Pinpoint the cell where the given text exists, returning its [x, y] midpoint coordinate. 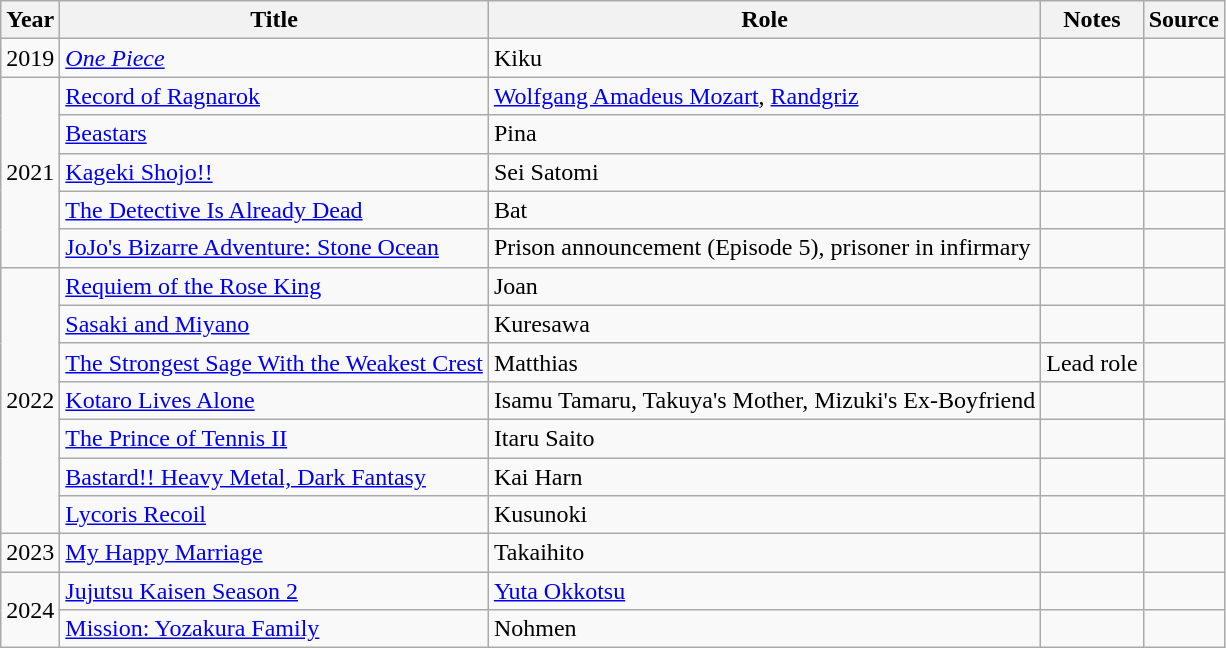
Nohmen [764, 629]
Kageki Shojo!! [274, 172]
Title [274, 20]
Kuresawa [764, 324]
2021 [30, 172]
Matthias [764, 362]
Notes [1092, 20]
2024 [30, 610]
Beastars [274, 134]
Isamu Tamaru, Takuya's Mother, Mizuki's Ex-Boyfriend [764, 400]
Lycoris Recoil [274, 515]
Record of Ragnarok [274, 96]
The Prince of Tennis II [274, 438]
Kotaro Lives Alone [274, 400]
Kusunoki [764, 515]
2023 [30, 553]
Pina [764, 134]
One Piece [274, 58]
Role [764, 20]
Sei Satomi [764, 172]
Kiku [764, 58]
My Happy Marriage [274, 553]
Year [30, 20]
The Detective Is Already Dead [274, 210]
Bat [764, 210]
2022 [30, 400]
Wolfgang Amadeus Mozart, Randgriz [764, 96]
Itaru Saito [764, 438]
Requiem of the Rose King [274, 286]
Prison announcement (Episode 5), prisoner in infirmary [764, 248]
Jujutsu Kaisen Season 2 [274, 591]
JoJo's Bizarre Adventure: Stone Ocean [274, 248]
Kai Harn [764, 477]
Sasaki and Miyano [274, 324]
Takaihito [764, 553]
Mission: Yozakura Family [274, 629]
Joan [764, 286]
Bastard!! Heavy Metal, Dark Fantasy [274, 477]
2019 [30, 58]
Lead role [1092, 362]
The Strongest Sage With the Weakest Crest [274, 362]
Source [1184, 20]
Yuta Okkotsu [764, 591]
